Capture the cell that displays the provided text and extract its [x, y] central coordinate. 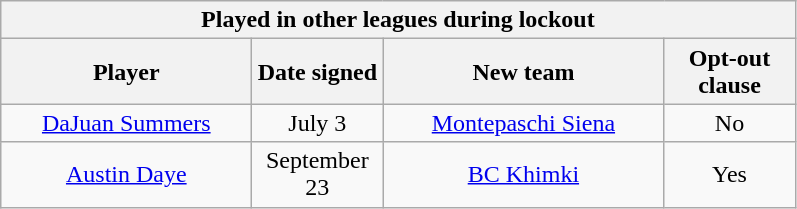
New team [524, 72]
Yes [730, 174]
Player [126, 72]
No [730, 123]
DaJuan Summers [126, 123]
Opt-out clause [730, 72]
July 3 [318, 123]
Montepaschi Siena [524, 123]
Austin Daye [126, 174]
Played in other leagues during lockout [398, 20]
BC Khimki [524, 174]
Date signed [318, 72]
September 23 [318, 174]
